Provide the (X, Y) coordinate of the cell's center where the given text is located.  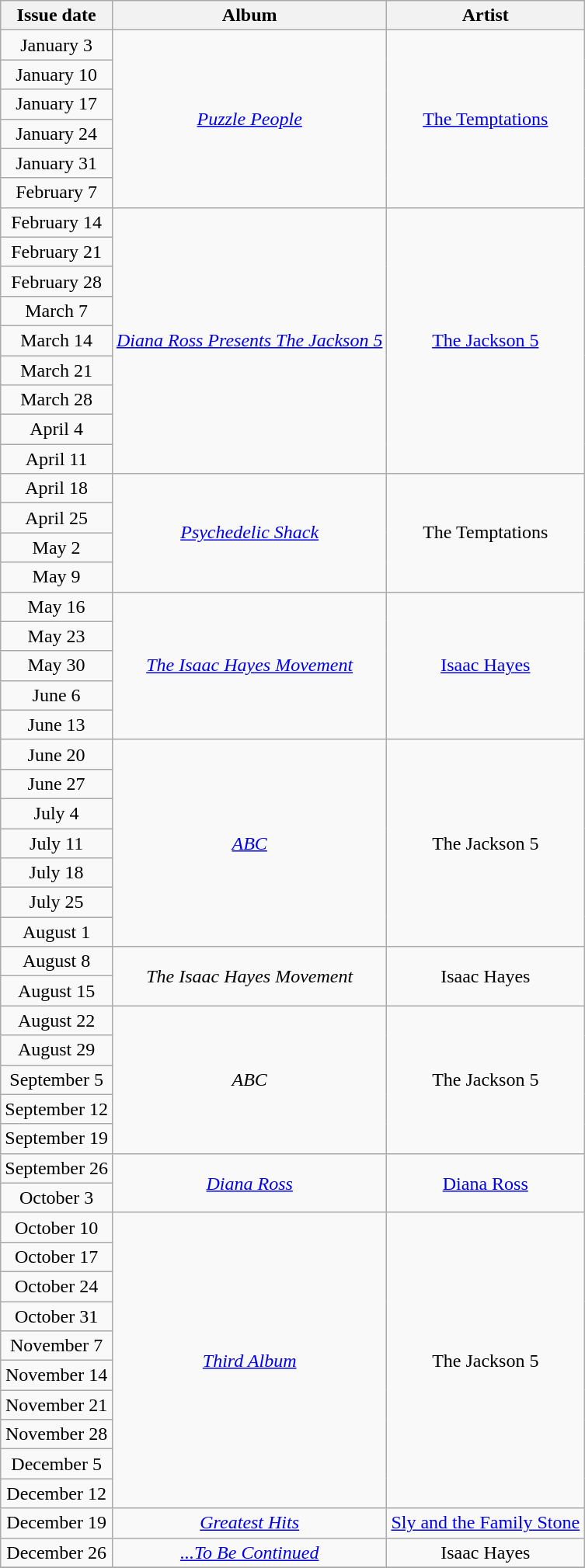
January 24 (57, 134)
November 7 (57, 1346)
March 7 (57, 311)
Artist (486, 16)
January 10 (57, 75)
May 2 (57, 548)
August 22 (57, 1020)
November 28 (57, 1434)
September 5 (57, 1080)
July 18 (57, 873)
...To Be Continued (249, 1552)
January 17 (57, 104)
December 5 (57, 1464)
October 10 (57, 1227)
April 18 (57, 488)
Sly and the Family Stone (486, 1523)
October 3 (57, 1198)
January 3 (57, 45)
February 28 (57, 281)
August 29 (57, 1050)
January 31 (57, 163)
April 11 (57, 459)
October 17 (57, 1257)
December 12 (57, 1493)
Greatest Hits (249, 1523)
May 23 (57, 636)
September 26 (57, 1168)
November 14 (57, 1375)
February 7 (57, 193)
May 16 (57, 607)
March 14 (57, 340)
Psychedelic Shack (249, 533)
September 12 (57, 1109)
August 15 (57, 991)
April 25 (57, 518)
April 4 (57, 429)
September 19 (57, 1139)
Issue date (57, 16)
August 1 (57, 932)
Puzzle People (249, 119)
June 6 (57, 695)
December 26 (57, 1552)
February 21 (57, 252)
March 21 (57, 370)
May 30 (57, 666)
June 13 (57, 725)
February 14 (57, 222)
Album (249, 16)
October 24 (57, 1286)
June 27 (57, 784)
July 25 (57, 902)
June 20 (57, 754)
December 19 (57, 1523)
Third Album (249, 1361)
May 9 (57, 577)
July 11 (57, 843)
August 8 (57, 961)
March 28 (57, 400)
July 4 (57, 813)
November 21 (57, 1405)
Diana Ross Presents The Jackson 5 (249, 340)
October 31 (57, 1316)
